Extract the [x, y] coordinate from the center of the cell holding the provided text.  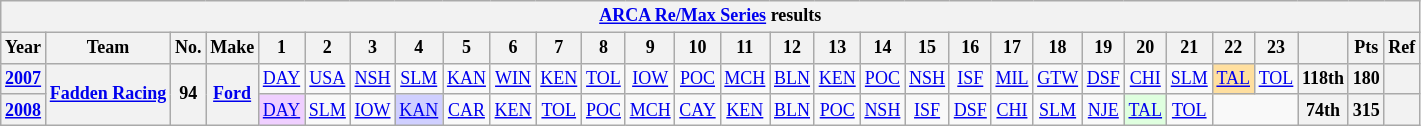
4 [419, 48]
18 [1058, 48]
CAY [698, 110]
10 [698, 48]
Year [24, 48]
11 [745, 48]
7 [559, 48]
19 [1103, 48]
8 [604, 48]
16 [970, 48]
MIL [1012, 78]
180 [1366, 78]
Pts [1366, 48]
3 [372, 48]
13 [837, 48]
2 [327, 48]
22 [1233, 48]
94 [188, 94]
Ford [232, 94]
NJE [1103, 110]
No. [188, 48]
1 [281, 48]
2007 [24, 78]
23 [1276, 48]
GTW [1058, 78]
21 [1189, 48]
74th [1324, 110]
USA [327, 78]
14 [882, 48]
Team [108, 48]
118th [1324, 78]
Ref [1402, 48]
6 [513, 48]
17 [1012, 48]
ARCA Re/Max Series results [710, 16]
20 [1145, 48]
Fadden Racing [108, 94]
15 [928, 48]
WIN [513, 78]
5 [467, 48]
Make [232, 48]
CAR [467, 110]
2008 [24, 110]
12 [792, 48]
9 [650, 48]
315 [1366, 110]
